Return the (X, Y) coordinate for the center point of the cell that contains the specified text.  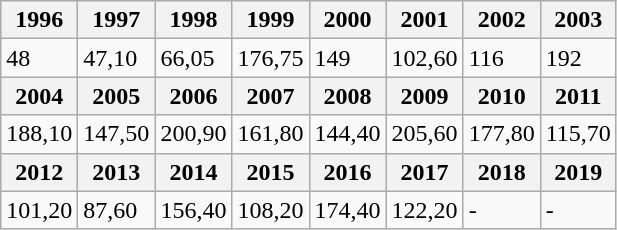
102,60 (424, 58)
2010 (502, 96)
1996 (40, 20)
66,05 (194, 58)
147,50 (116, 134)
2000 (348, 20)
2017 (424, 172)
2007 (270, 96)
177,80 (502, 134)
174,40 (348, 210)
48 (40, 58)
116 (502, 58)
149 (348, 58)
2001 (424, 20)
2014 (194, 172)
2013 (116, 172)
2006 (194, 96)
2005 (116, 96)
2018 (502, 172)
188,10 (40, 134)
2002 (502, 20)
2019 (578, 172)
2015 (270, 172)
176,75 (270, 58)
87,60 (116, 210)
47,10 (116, 58)
2008 (348, 96)
122,20 (424, 210)
192 (578, 58)
2003 (578, 20)
2011 (578, 96)
2009 (424, 96)
101,20 (40, 210)
205,60 (424, 134)
1998 (194, 20)
115,70 (578, 134)
144,40 (348, 134)
200,90 (194, 134)
161,80 (270, 134)
1999 (270, 20)
2004 (40, 96)
2012 (40, 172)
156,40 (194, 210)
2016 (348, 172)
1997 (116, 20)
108,20 (270, 210)
